From the cell containing the given text, extract its center point as [X, Y] coordinate. 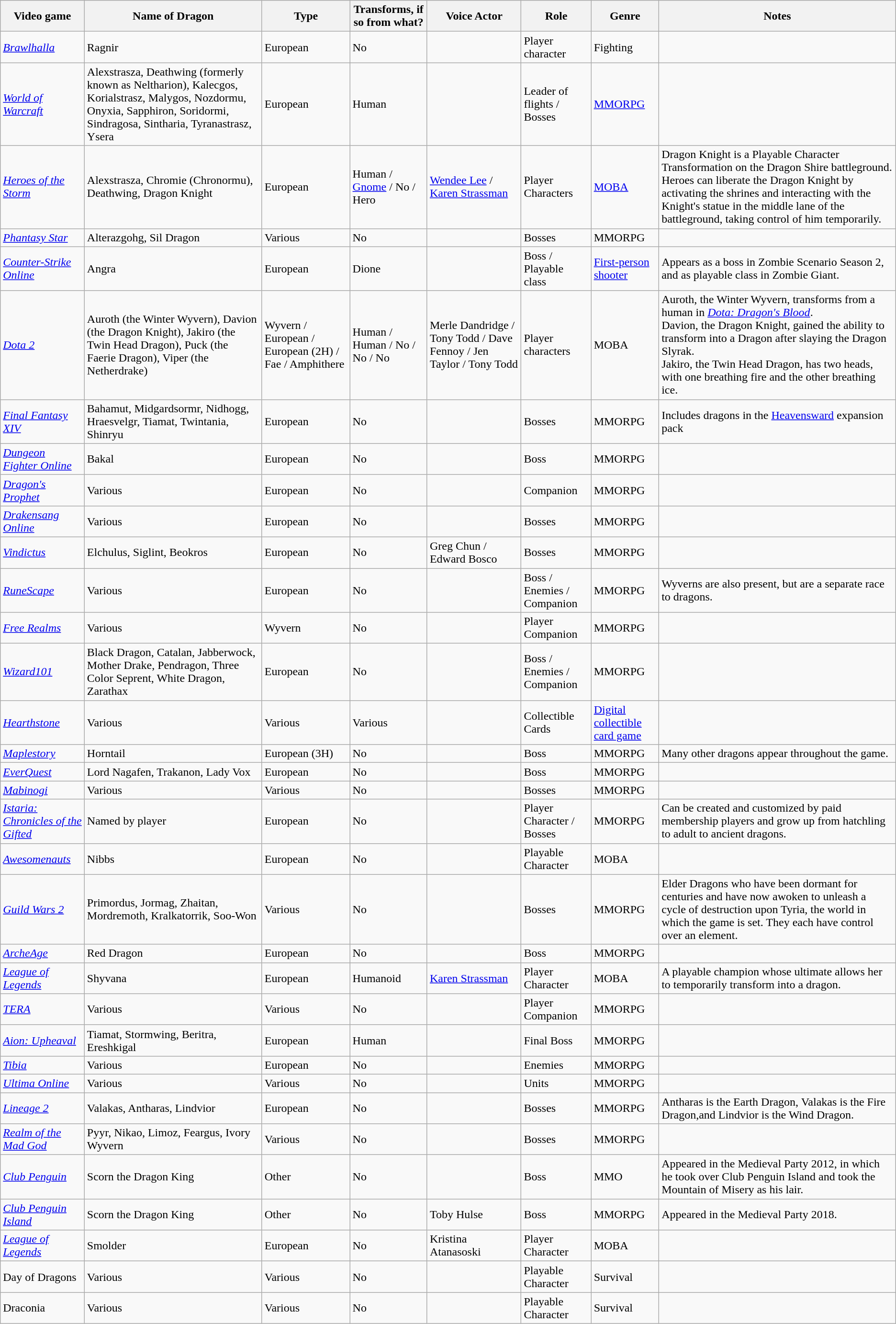
Enemies [556, 1065]
Kristina Atanasoski [474, 1246]
Nibbs [173, 859]
Video game [43, 16]
Counter-Strike Online [43, 269]
Black Dragon, Catalan, Jabberwock, Mother Drake, Pendragon, Three Color Seprent, White Dragon, Zarathax [173, 672]
Transforms, if so from what? [389, 16]
Primordus, Jormag, Zhaitan, Mordremoth, Kralkatorrik, Soo-Won [173, 909]
Includes dragons in the Heavensward expansion pack [777, 421]
Aion: Upheaval [43, 1040]
TERA [43, 1009]
Wendee Lee / Karen Strassman [474, 187]
Toby Hulse [474, 1214]
Digital collectible card game [625, 723]
Companion [556, 490]
ArcheAge [43, 953]
Boss /Playable class [556, 269]
Tiamat, Stormwing, Beritra, Ereshkigal [173, 1040]
Lineage 2 [43, 1108]
Realm of the Mad God [43, 1140]
Player character [556, 47]
Many other dragons appear throughout the game. [777, 754]
Ragnir [173, 47]
EverQuest [43, 772]
Heroes of the Storm [43, 187]
Notes [777, 16]
Dragon's Prophet [43, 490]
Karen Strassman [474, 978]
Phantasy Star [43, 238]
Club Penguin Island [43, 1214]
Dione [389, 269]
Valakas, Antharas, Lindvior [173, 1108]
Appears as a boss in Zombie Scenario Season 2, and as playable class in Zombie Giant. [777, 269]
Genre [625, 16]
Ultima Online [43, 1083]
Human / Human / No / No / No [389, 345]
Role [556, 16]
Final Fantasy XIV [43, 421]
Mabinogi [43, 790]
A playable champion whose ultimate allows her to temporarily transform into a dragon. [777, 978]
Wyvern [306, 628]
Club Penguin [43, 1177]
Wizard101 [43, 672]
Greg Chun / Edward Bosco [474, 553]
Bakal [173, 459]
Humanoid [389, 978]
Voice Actor [474, 16]
Wyverns are also present, but are a separate race to dragons. [777, 590]
RuneScape [43, 590]
Can be created and customized by paid membership players and grow up from hatchling to adult to ancient dragons. [777, 821]
Appeared in the Medieval Party 2012, in which he took over Club Penguin Island and took the Mountain of Misery as his lair. [777, 1177]
Fighting [625, 47]
World of Warcraft [43, 104]
Drakensang Online [43, 521]
Awesomenauts [43, 859]
Dungeon Fighter Online [43, 459]
Player characters [556, 345]
MMO [625, 1177]
Leader of flights / Bosses [556, 104]
Player Characters [556, 187]
Brawlhalla [43, 47]
Alterazgohg, Sil Dragon [173, 238]
Hearthstone [43, 723]
Pyyr, Nikao, Limoz, Feargus, Ivory Wyvern [173, 1140]
Smolder [173, 1246]
Tibia [43, 1065]
Type [306, 16]
Guild Wars 2 [43, 909]
Shyvana [173, 978]
Wyvern / European / European (2H) / Fae / Amphithere [306, 345]
Name of Dragon [173, 16]
Day of Dragons [43, 1277]
Human / Gnome / No / Hero [389, 187]
Elchulus, Siglint, Beokros [173, 553]
Merle Dandridge / Tony Todd / Dave Fennoy / Jen Taylor / Tony Todd [474, 345]
Horntail [173, 754]
Lord Nagafen, Trakanon, Lady Vox [173, 772]
Named by player [173, 821]
Player Character / Bosses [556, 821]
Angra [173, 269]
Draconia [43, 1308]
Auroth (the Winter Wyvern), Davion (the Dragon Knight), Jakiro (the Twin Head Dragon), Puck (the Faerie Dragon), Viper (the Netherdrake) [173, 345]
Units [556, 1083]
Maplestory [43, 754]
Istaria: Chronicles of the Gifted [43, 821]
Antharas is the Earth Dragon, Valakas is the Fire Dragon,and Lindvior is the Wind Dragon. [777, 1108]
Collectible Cards [556, 723]
Appeared in the Medieval Party 2018. [777, 1214]
Free Realms [43, 628]
Final Boss [556, 1040]
Bahamut, Midgardsormr, Nidhogg, Hraesvelgr, Tiamat, Twintania, Shinryu [173, 421]
Alexstrasza, Chromie (Chronormu), Deathwing, Dragon Knight [173, 187]
Vindictus [43, 553]
Red Dragon [173, 953]
First-person shooter [625, 269]
European (3H) [306, 754]
Dota 2 [43, 345]
